Identify which cell holds the provided text, then report its (x, y) central coordinate. 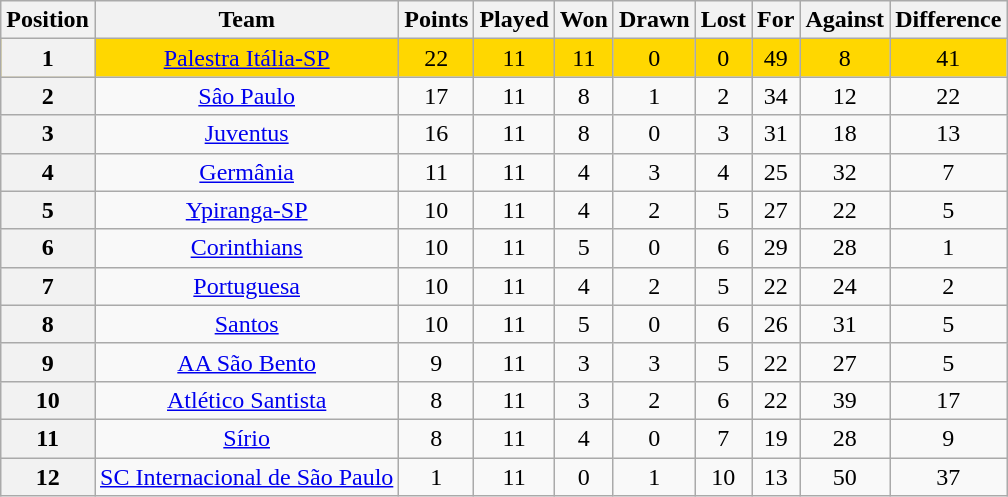
39 (845, 400)
Played (514, 20)
Palestra Itália-SP (246, 58)
Team (246, 20)
Portuguesa (246, 286)
18 (845, 134)
49 (776, 58)
32 (845, 172)
Corinthians (246, 248)
AA São Bento (246, 362)
Santos (246, 324)
19 (776, 438)
Position (48, 20)
Difference (948, 20)
41 (948, 58)
25 (776, 172)
Juventus (246, 134)
SC Internacional de São Paulo (246, 477)
24 (845, 286)
26 (776, 324)
Ypiranga-SP (246, 210)
16 (436, 134)
Germânia (246, 172)
For (776, 20)
Points (436, 20)
Sírio (246, 438)
Atlético Santista (246, 400)
Lost (723, 20)
Against (845, 20)
34 (776, 96)
Sâo Paulo (246, 96)
29 (776, 248)
37 (948, 477)
Won (584, 20)
Drawn (654, 20)
50 (845, 477)
